From the cell containing the given text, extract its center point as [X, Y] coordinate. 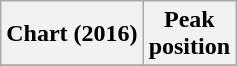
Chart (2016) [72, 34]
Peakposition [189, 34]
